Capture the cell that displays the provided text and extract its (x, y) central coordinate. 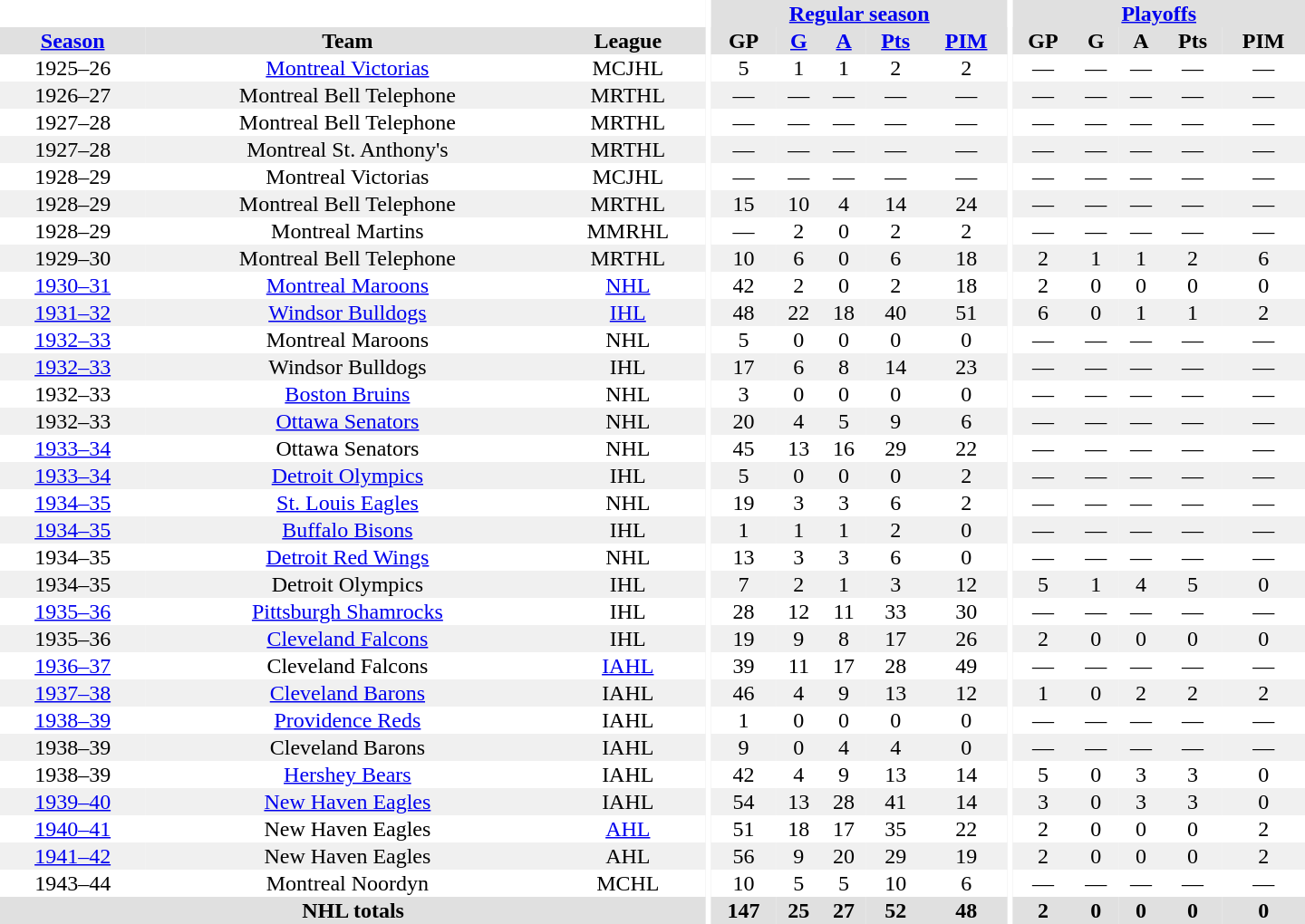
147 (744, 910)
1936–37 (72, 666)
46 (744, 693)
St. Louis Eagles (347, 503)
54 (744, 802)
Team (347, 41)
1937–38 (72, 693)
1925–26 (72, 68)
MCHL (627, 883)
Montreal Martins (347, 231)
23 (966, 367)
Playoffs (1158, 14)
1943–44 (72, 883)
25 (798, 910)
39 (744, 666)
Boston Bruins (347, 394)
26 (966, 639)
1940–41 (72, 829)
NHL totals (353, 910)
15 (744, 204)
30 (966, 611)
49 (966, 666)
1939–40 (72, 802)
41 (895, 802)
Pittsburgh Shamrocks (347, 611)
Regular season (859, 14)
Hershey Bears (347, 775)
52 (895, 910)
1926–27 (72, 95)
1931–32 (72, 313)
35 (895, 829)
24 (966, 204)
1930–31 (72, 285)
33 (895, 611)
45 (744, 448)
27 (844, 910)
League (627, 41)
7 (744, 584)
56 (744, 856)
Buffalo Bisons (347, 530)
1929–30 (72, 258)
Detroit Red Wings (347, 557)
1941–42 (72, 856)
Montreal St. Anthony's (347, 149)
16 (844, 448)
Season (72, 41)
MMRHL (627, 231)
Providence Reds (347, 720)
40 (895, 313)
Montreal Noordyn (347, 883)
